Extract the (x, y) coordinate from the center of the cell holding the provided text.  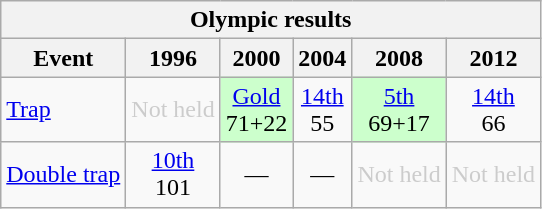
5th69+17 (399, 110)
2004 (322, 58)
14th55 (322, 110)
Trap (64, 110)
Double trap (64, 174)
14th66 (493, 110)
2000 (256, 58)
2012 (493, 58)
Event (64, 58)
10th101 (173, 174)
2008 (399, 58)
Gold71+22 (256, 110)
Olympic results (271, 20)
1996 (173, 58)
